Determine the [x, y] coordinate at the center of the cell enclosing the given text.  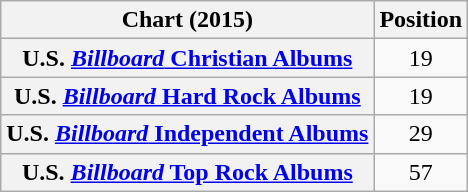
U.S. Billboard Independent Albums [188, 134]
U.S. Billboard Top Rock Albums [188, 172]
U.S. Billboard Hard Rock Albums [188, 96]
57 [421, 172]
U.S. Billboard Christian Albums [188, 58]
Position [421, 20]
29 [421, 134]
Chart (2015) [188, 20]
